Capture the cell that displays the provided text and extract its [X, Y] central coordinate. 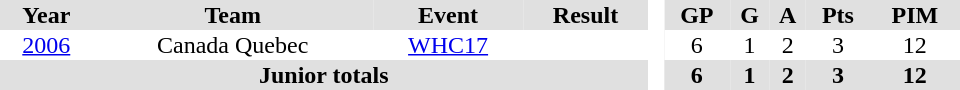
Pts [838, 15]
Team [233, 15]
GP [697, 15]
WHC17 [448, 45]
PIM [915, 15]
Canada Quebec [233, 45]
Year [46, 15]
Event [448, 15]
Result [585, 15]
Junior totals [324, 75]
2006 [46, 45]
G [750, 15]
A [788, 15]
